Return (X, Y) of the center of cell containing provided text 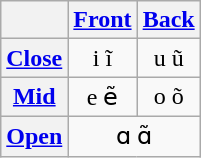
Close (34, 58)
o õ (168, 97)
u ũ (168, 58)
ɑ ɑ̃ (134, 136)
i ĩ (102, 58)
Back (168, 20)
Mid (34, 97)
e ẽ (102, 97)
Open (34, 136)
Front (102, 20)
